Detect which cell encompasses the target text, then output its [x, y] center coordinate. 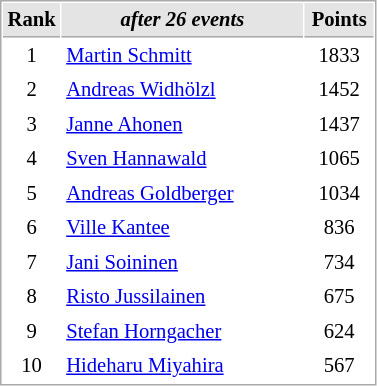
2 [32, 90]
Rank [32, 20]
Hideharu Miyahira [183, 366]
836 [340, 228]
Andreas Widhölzl [183, 90]
3 [32, 124]
5 [32, 194]
675 [340, 296]
Risto Jussilainen [183, 296]
Sven Hannawald [183, 158]
734 [340, 262]
10 [32, 366]
Martin Schmitt [183, 56]
567 [340, 366]
6 [32, 228]
9 [32, 332]
1833 [340, 56]
7 [32, 262]
after 26 events [183, 20]
Points [340, 20]
1065 [340, 158]
Andreas Goldberger [183, 194]
1452 [340, 90]
1 [32, 56]
Janne Ahonen [183, 124]
Ville Kantee [183, 228]
1034 [340, 194]
624 [340, 332]
4 [32, 158]
Stefan Horngacher [183, 332]
Jani Soininen [183, 262]
1437 [340, 124]
8 [32, 296]
